Scan for the cell matching the given text and deliver its [x, y] coordinate at center. 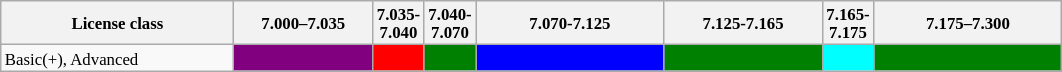
7.125-7.165 [743, 23]
7.070-7.125 [570, 23]
7.175–7.300 [968, 23]
7.035-7.040 [399, 23]
Basic(+), Advanced [118, 58]
7.165-7.175 [848, 23]
License class [118, 23]
7.040-7.070 [450, 23]
7.000–7.035 [304, 23]
